Locate the cell with the specified text and output its (X, Y) center coordinate. 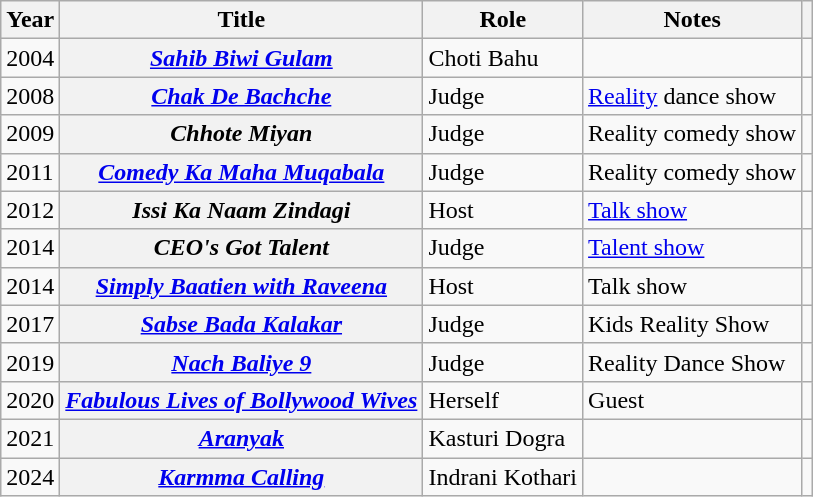
Karmma Calling (242, 477)
Sahib Biwi Gulam (242, 58)
Title (242, 20)
Indrani Kothari (503, 477)
Kasturi Dogra (503, 438)
Kids Reality Show (692, 324)
Role (503, 20)
Chak De Bachche (242, 96)
Guest (692, 400)
CEO's Got Talent (242, 248)
Aranyak (242, 438)
2011 (30, 172)
Chhote Miyan (242, 134)
2021 (30, 438)
2019 (30, 362)
Simply Baatien with Raveena (242, 286)
Notes (692, 20)
2017 (30, 324)
Herself (503, 400)
2008 (30, 96)
Reality Dance Show (692, 362)
Year (30, 20)
Fabulous Lives of Bollywood Wives (242, 400)
2004 (30, 58)
Talent show (692, 248)
2012 (30, 210)
Issi Ka Naam Zindagi (242, 210)
Sabse Bada Kalakar (242, 324)
Reality dance show (692, 96)
Nach Baliye 9 (242, 362)
Choti Bahu (503, 58)
2009 (30, 134)
2020 (30, 400)
2024 (30, 477)
Comedy Ka Maha Muqabala (242, 172)
